Extract the [x, y] coordinate from the center of the cell holding the provided text.  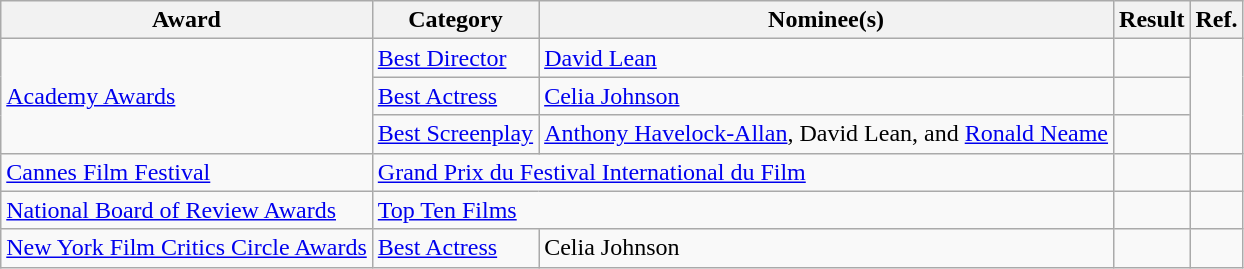
Award [187, 20]
Top Ten Films [742, 210]
Academy Awards [187, 96]
National Board of Review Awards [187, 210]
Category [455, 20]
Cannes Film Festival [187, 172]
Ref. [1216, 20]
New York Film Critics Circle Awards [187, 248]
Best Screenplay [455, 134]
Grand Prix du Festival International du Film [742, 172]
Best Director [455, 58]
Nominee(s) [826, 20]
Anthony Havelock-Allan, David Lean, and Ronald Neame [826, 134]
Result [1152, 20]
David Lean [826, 58]
